Provide the [X, Y] coordinate of the cell's center where the given text is located.  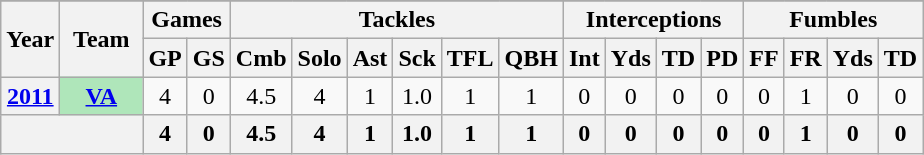
Team [102, 39]
Int [584, 58]
Cmb [261, 58]
Year [30, 39]
Interceptions [653, 20]
QBH [531, 58]
TFL [470, 58]
FR [806, 58]
Sck [417, 58]
GP [165, 58]
Tackles [396, 20]
Solo [320, 58]
VA [102, 96]
FF [764, 58]
GS [208, 58]
PD [722, 58]
Ast [370, 58]
Fumbles [834, 20]
2011 [30, 96]
Games [186, 20]
